Determine the (x, y) coordinate at the center of the cell enclosing the given text.  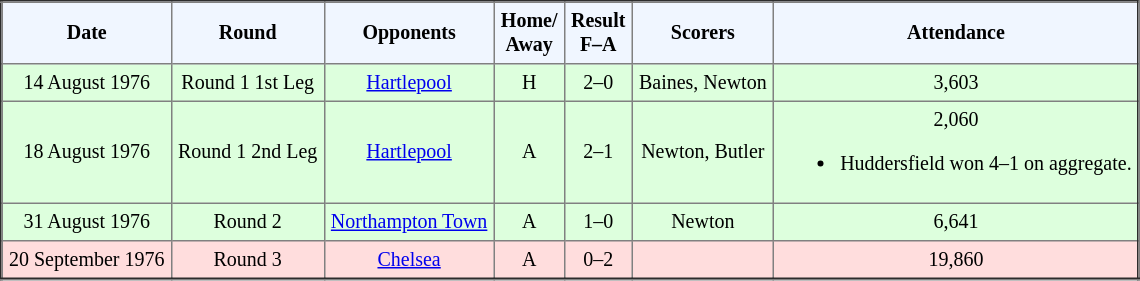
Date (87, 33)
ResultF–A (598, 33)
0–2 (598, 259)
1–0 (598, 222)
Opponents (409, 33)
Home/Away (529, 33)
Round 1 2nd Leg (248, 152)
18 August 1976 (87, 152)
6,641 (956, 222)
20 September 1976 (87, 259)
31 August 1976 (87, 222)
Round (248, 33)
2–0 (598, 83)
Attendance (956, 33)
3,603 (956, 83)
Round 2 (248, 222)
19,860 (956, 259)
Round 3 (248, 259)
Newton (702, 222)
2–1 (598, 152)
Chelsea (409, 259)
14 August 1976 (87, 83)
H (529, 83)
2,060Huddersfield won 4–1 on aggregate. (956, 152)
Scorers (702, 33)
Baines, Newton (702, 83)
Round 1 1st Leg (248, 83)
Newton, Butler (702, 152)
Northampton Town (409, 222)
